Locate the cell with the specified text and output its [x, y] center coordinate. 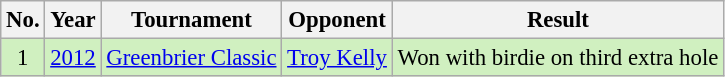
Tournament [192, 20]
Opponent [337, 20]
Result [558, 20]
Won with birdie on third extra hole [558, 58]
Greenbrier Classic [192, 58]
Troy Kelly [337, 58]
Year [73, 20]
2012 [73, 58]
1 [23, 58]
No. [23, 20]
